Extract the (x, y) coordinate from the center of the cell holding the provided text.  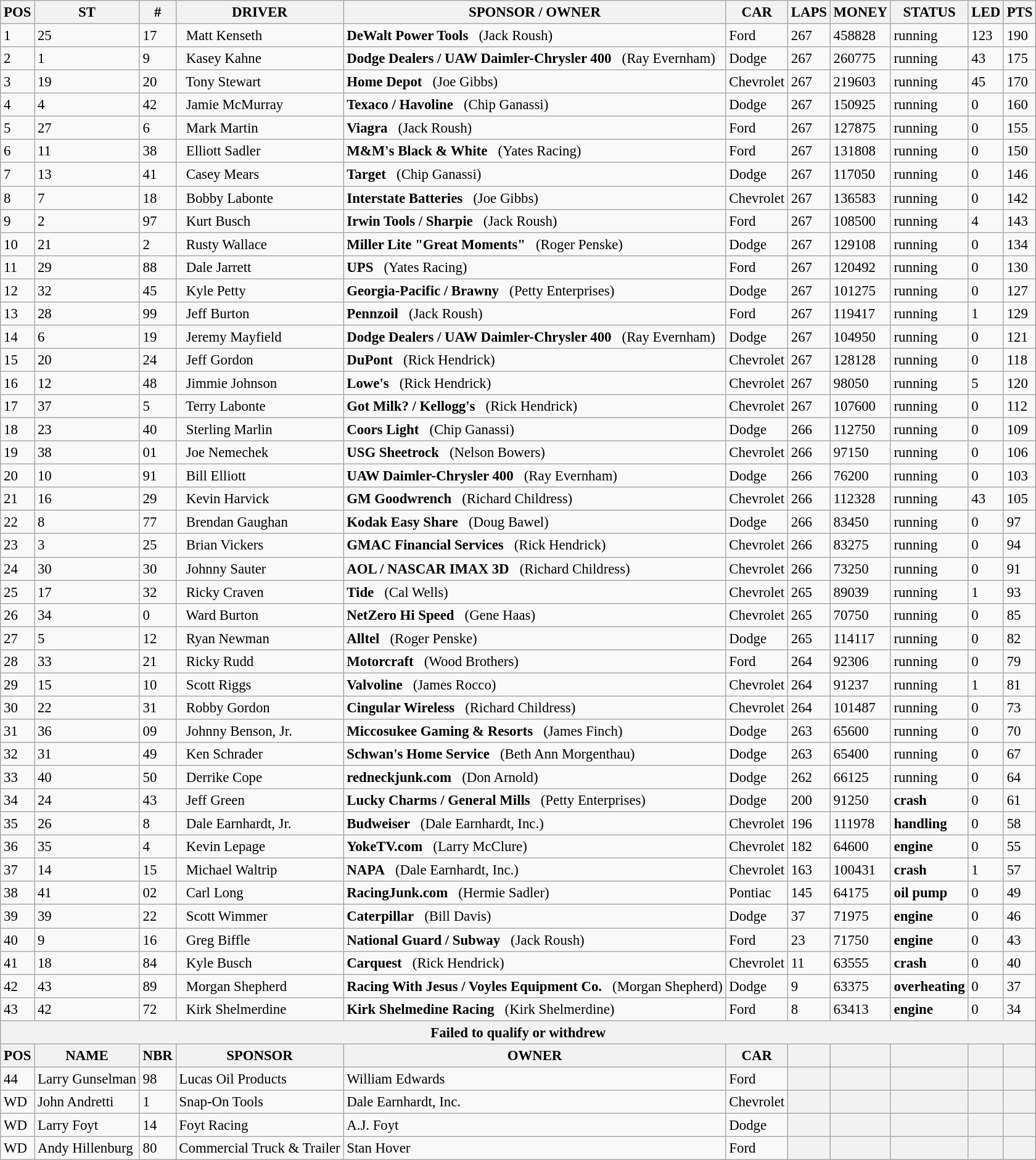
114117 (860, 638)
Jeremy Mayfield (260, 337)
108500 (860, 221)
182 (809, 847)
Jimmie Johnson (260, 383)
AOL / NASCAR IMAX 3D (Richard Childress) (535, 569)
79 (1019, 662)
70 (1019, 731)
81 (1019, 685)
A.J. Foyt (535, 1125)
77 (158, 522)
129 (1019, 314)
Lucas Oil Products (260, 1079)
64600 (860, 847)
84 (158, 963)
Alltel (Roger Penske) (535, 638)
104950 (860, 337)
142 (1019, 198)
118 (1019, 360)
65600 (860, 731)
Ryan Newman (260, 638)
71975 (860, 916)
Johnny Sauter (260, 569)
Dale Earnhardt, Jr. (260, 824)
130 (1019, 267)
Failed to qualify or withdrew (518, 1032)
160 (1019, 105)
Racing With Jesus / Voyles Equipment Co. (Morgan Shepherd) (535, 986)
146 (1019, 175)
127875 (860, 128)
NAME (88, 1056)
64175 (860, 894)
Robby Gordon (260, 708)
Jeff Gordon (260, 360)
GM Goodwrench (Richard Childress) (535, 499)
128128 (860, 360)
91237 (860, 685)
DRIVER (260, 12)
Scott Wimmer (260, 916)
Tide (Cal Wells) (535, 592)
Kevin Lepage (260, 847)
196 (809, 824)
Dale Earnhardt, Inc. (535, 1102)
101275 (860, 290)
Jeff Green (260, 800)
Brian Vickers (260, 546)
Texaco / Havoline (Chip Ganassi) (535, 105)
44 (17, 1079)
Carl Long (260, 894)
88 (158, 267)
Irwin Tools / Sharpie (Jack Roush) (535, 221)
DeWalt Power Tools (Jack Roush) (535, 36)
99 (158, 314)
65400 (860, 754)
93 (1019, 592)
111978 (860, 824)
92306 (860, 662)
134 (1019, 244)
Kevin Harvick (260, 499)
73 (1019, 708)
NetZero Hi Speed (Gene Haas) (535, 615)
219603 (860, 82)
Bill Elliott (260, 476)
129108 (860, 244)
John Andretti (88, 1102)
overheating (929, 986)
101487 (860, 708)
Brendan Gaughan (260, 522)
Interstate Batteries (Joe Gibbs) (535, 198)
Mark Martin (260, 128)
127 (1019, 290)
YokeTV.com (Larry McClure) (535, 847)
# (158, 12)
58 (1019, 824)
98050 (860, 383)
121 (1019, 337)
61 (1019, 800)
155 (1019, 128)
SPONSOR (260, 1056)
103 (1019, 476)
Valvoline (James Rocco) (535, 685)
163 (809, 870)
Kyle Petty (260, 290)
105 (1019, 499)
Ken Schrader (260, 754)
Kirk Shelmerdine (260, 1009)
71750 (860, 940)
ST (88, 12)
Johnny Benson, Jr. (260, 731)
Rusty Wallace (260, 244)
63375 (860, 986)
Carquest (Rick Hendrick) (535, 963)
Morgan Shepherd (260, 986)
89 (158, 986)
112750 (860, 430)
131808 (860, 151)
Terry Labonte (260, 406)
LED (985, 12)
262 (809, 778)
Joe Nemechek (260, 453)
Viagra (Jack Roush) (535, 128)
112 (1019, 406)
100431 (860, 870)
Kurt Busch (260, 221)
70750 (860, 615)
UAW Daimler-Chrysler 400 (Ray Evernham) (535, 476)
Bobby Labonte (260, 198)
Budweiser (Dale Earnhardt, Inc.) (535, 824)
57 (1019, 870)
Casey Mears (260, 175)
National Guard / Subway (Jack Roush) (535, 940)
76200 (860, 476)
120 (1019, 383)
Ward Burton (260, 615)
145 (809, 894)
97150 (860, 453)
UPS (Yates Racing) (535, 267)
106 (1019, 453)
STATUS (929, 12)
Andy Hillenburg (88, 1148)
Tony Stewart (260, 82)
Matt Kenseth (260, 36)
Stan Hover (535, 1148)
Motorcraft (Wood Brothers) (535, 662)
94 (1019, 546)
Miller Lite "Great Moments" (Roger Penske) (535, 244)
80 (158, 1148)
redneckjunk.com (Don Arnold) (535, 778)
83275 (860, 546)
Got Milk? / Kellogg's (Rick Hendrick) (535, 406)
Kyle Busch (260, 963)
Larry Gunselman (88, 1079)
Derrike Cope (260, 778)
Kirk Shelmedine Racing (Kirk Shelmerdine) (535, 1009)
123 (985, 36)
William Edwards (535, 1079)
Coors Light (Chip Ganassi) (535, 430)
Kodak Easy Share (Doug Bawel) (535, 522)
Lowe's (Rick Hendrick) (535, 383)
Ricky Rudd (260, 662)
175 (1019, 59)
Target (Chip Ganassi) (535, 175)
Kasey Kahne (260, 59)
119417 (860, 314)
Ricky Craven (260, 592)
Pennzoil (Jack Roush) (535, 314)
170 (1019, 82)
GMAC Financial Services (Rick Hendrick) (535, 546)
200 (809, 800)
Lucky Charms / General Mills (Petty Enterprises) (535, 800)
SPONSOR / OWNER (535, 12)
Larry Foyt (88, 1125)
M&M's Black & White (Yates Racing) (535, 151)
72 (158, 1009)
Jeff Burton (260, 314)
Scott Riggs (260, 685)
Miccosukee Gaming & Resorts (James Finch) (535, 731)
73250 (860, 569)
48 (158, 383)
260775 (860, 59)
89039 (860, 592)
150925 (860, 105)
Michael Waltrip (260, 870)
Home Depot (Joe Gibbs) (535, 82)
143 (1019, 221)
NBR (158, 1056)
RacingJunk.com (Hermie Sadler) (535, 894)
MONEY (860, 12)
handling (929, 824)
120492 (860, 267)
150 (1019, 151)
Pontiac (757, 894)
Jamie McMurray (260, 105)
OWNER (535, 1056)
55 (1019, 847)
DuPont (Rick Hendrick) (535, 360)
Snap-On Tools (260, 1102)
458828 (860, 36)
46 (1019, 916)
112328 (860, 499)
Elliott Sadler (260, 151)
Commercial Truck & Trailer (260, 1148)
50 (158, 778)
109 (1019, 430)
02 (158, 894)
01 (158, 453)
USG Sheetrock (Nelson Bowers) (535, 453)
67 (1019, 754)
85 (1019, 615)
PTS (1019, 12)
Dale Jarrett (260, 267)
Caterpillar (Bill Davis) (535, 916)
Schwan's Home Service (Beth Ann Morgenthau) (535, 754)
83450 (860, 522)
LAPS (809, 12)
Greg Biffle (260, 940)
Cingular Wireless (Richard Childress) (535, 708)
66125 (860, 778)
63555 (860, 963)
NAPA (Dale Earnhardt, Inc.) (535, 870)
190 (1019, 36)
Foyt Racing (260, 1125)
117050 (860, 175)
64 (1019, 778)
98 (158, 1079)
107600 (860, 406)
82 (1019, 638)
91250 (860, 800)
Georgia-Pacific / Brawny (Petty Enterprises) (535, 290)
09 (158, 731)
Sterling Marlin (260, 430)
oil pump (929, 894)
136583 (860, 198)
63413 (860, 1009)
